Capture the cell that displays the provided text and extract its (X, Y) central coordinate. 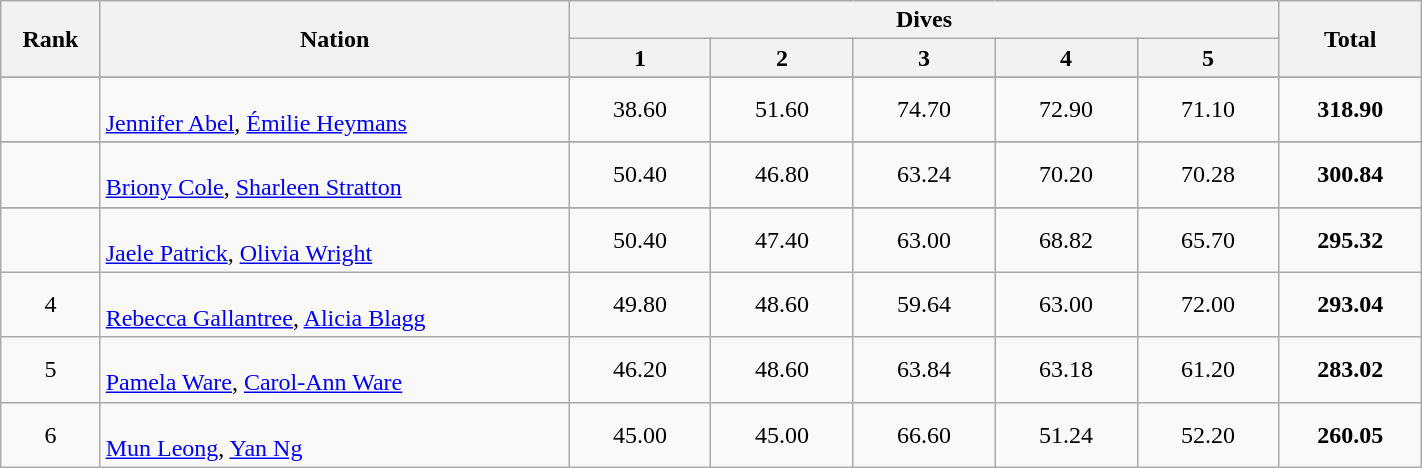
6 (50, 434)
Jennifer Abel, Émilie Heymans (334, 110)
70.28 (1208, 174)
Mun Leong, Yan Ng (334, 434)
295.32 (1350, 240)
300.84 (1350, 174)
46.80 (782, 174)
49.80 (640, 304)
52.20 (1208, 434)
68.82 (1066, 240)
72.00 (1208, 304)
38.60 (640, 110)
Pamela Ware, Carol-Ann Ware (334, 370)
47.40 (782, 240)
61.20 (1208, 370)
Nation (334, 39)
66.60 (924, 434)
318.90 (1350, 110)
Dives (924, 20)
51.24 (1066, 434)
63.24 (924, 174)
70.20 (1066, 174)
Briony Cole, Sharleen Stratton (334, 174)
59.64 (924, 304)
65.70 (1208, 240)
71.10 (1208, 110)
1 (640, 58)
2 (782, 58)
74.70 (924, 110)
63.18 (1066, 370)
283.02 (1350, 370)
51.60 (782, 110)
63.84 (924, 370)
Rebecca Gallantree, Alicia Blagg (334, 304)
293.04 (1350, 304)
Jaele Patrick, Olivia Wright (334, 240)
Rank (50, 39)
260.05 (1350, 434)
Total (1350, 39)
3 (924, 58)
46.20 (640, 370)
72.90 (1066, 110)
